Provide the (x, y) coordinate of the cell's center where the given text is located.  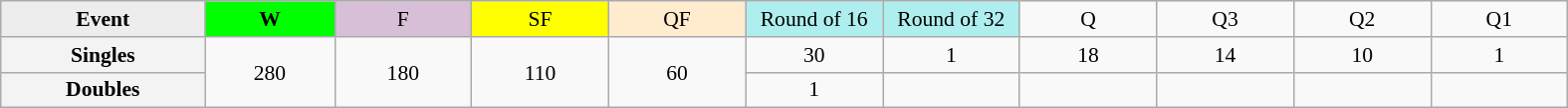
Singles (104, 55)
280 (270, 72)
18 (1088, 55)
Q2 (1362, 19)
180 (403, 72)
W (270, 19)
QF (677, 19)
F (403, 19)
14 (1226, 55)
110 (541, 72)
10 (1362, 55)
Round of 16 (814, 19)
Doubles (104, 90)
Event (104, 19)
SF (541, 19)
Q3 (1226, 19)
Q (1088, 19)
Q1 (1499, 19)
Round of 32 (951, 19)
30 (814, 55)
60 (677, 72)
